Return [x, y] of the center of cell containing provided text 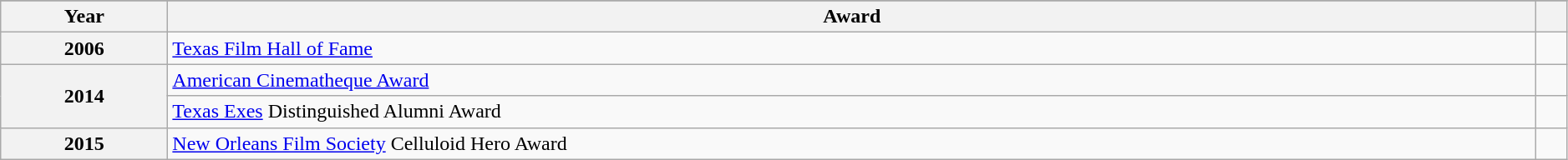
2015 [84, 143]
Texas Film Hall of Fame [852, 48]
American Cinematheque Award [852, 80]
Year [84, 17]
2006 [84, 48]
Texas Exes Distinguished Alumni Award [852, 112]
New Orleans Film Society Celluloid Hero Award [852, 143]
Award [852, 17]
2014 [84, 96]
